From the cell containing the given text, extract its center point as (x, y) coordinate. 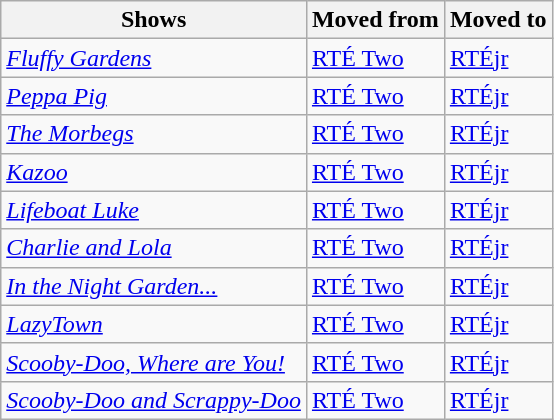
Peppa Pig (154, 96)
In the Night Garden... (154, 286)
Charlie and Lola (154, 248)
The Morbegs (154, 134)
Fluffy Gardens (154, 58)
Scooby-Doo, Where are You! (154, 362)
Scooby-Doo and Scrappy-Doo (154, 400)
Lifeboat Luke (154, 210)
Kazoo (154, 172)
Moved to (498, 20)
LazyTown (154, 324)
Shows (154, 20)
Moved from (375, 20)
